Return [X, Y] of the center of cell containing provided text 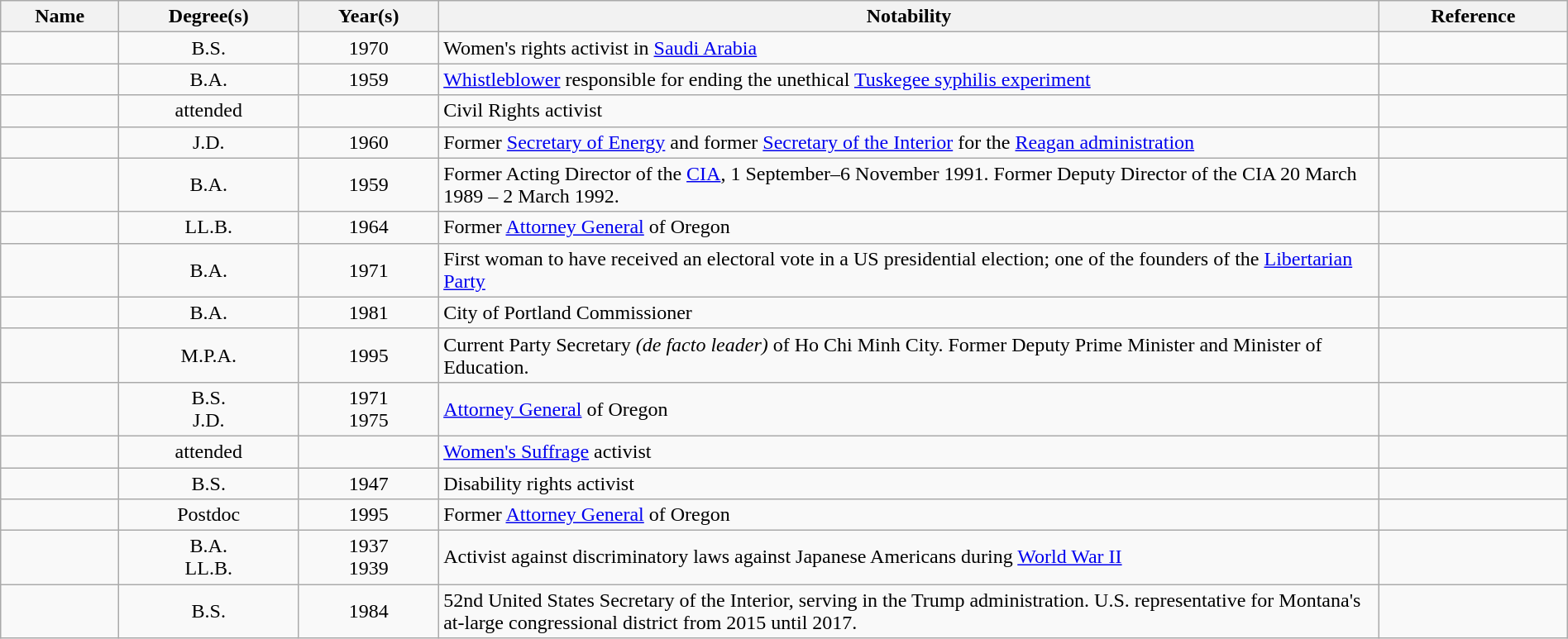
Disability rights activist [910, 484]
1984 [369, 612]
1981 [369, 312]
19371939 [369, 557]
Name [60, 17]
1964 [369, 227]
Civil Rights activist [910, 111]
1947 [369, 484]
First woman to have received an electoral vote in a US presidential election; one of the founders of the Libertarian Party [910, 269]
LL.B. [208, 227]
B.A.LL.B. [208, 557]
Whistleblower responsible for ending the unethical Tuskegee syphilis experiment [910, 79]
Degree(s) [208, 17]
M.P.A. [208, 355]
Women's Suffrage activist [910, 451]
Reference [1473, 17]
Women's rights activist in Saudi Arabia [910, 48]
1971 [369, 269]
Current Party Secretary (de facto leader) of Ho Chi Minh City. Former Deputy Prime Minister and Minister of Education. [910, 355]
Activist against discriminatory laws against Japanese Americans during World War II [910, 557]
City of Portland Commissioner [910, 312]
Former Secretary of Energy and former Secretary of the Interior for the Reagan administration [910, 142]
1960 [369, 142]
Postdoc [208, 515]
Former Acting Director of the CIA, 1 September–6 November 1991. Former Deputy Director of the CIA 20 March 1989 – 2 March 1992. [910, 185]
1970 [369, 48]
19711975 [369, 408]
Attorney General of Oregon [910, 408]
Notability [910, 17]
Year(s) [369, 17]
J.D. [208, 142]
B.S.J.D. [208, 408]
